Detect which cell encompasses the target text, then output its [X, Y] center coordinate. 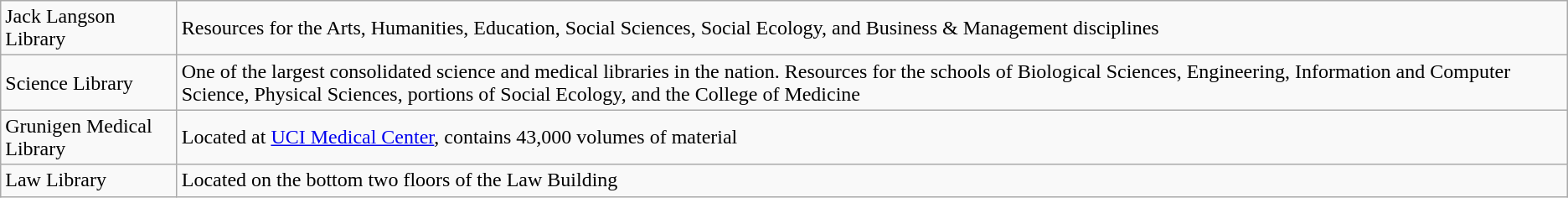
Jack Langson Library [89, 29]
Science Library [89, 82]
Resources for the Arts, Humanities, Education, Social Sciences, Social Ecology, and Business & Management disciplines [872, 29]
Grunigen Medical Library [89, 138]
Located at UCI Medical Center, contains 43,000 volumes of material [872, 138]
Law Library [89, 180]
Located on the bottom two floors of the Law Building [872, 180]
